Detect which cell encompasses the target text, then output its [x, y] center coordinate. 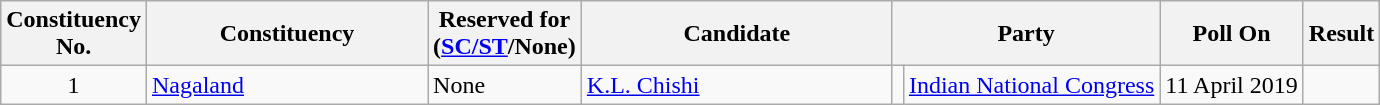
Nagaland [286, 85]
Result [1341, 34]
Candidate [736, 34]
1 [74, 85]
Constituency No. [74, 34]
Reserved for(SC/ST/None) [505, 34]
11 April 2019 [1232, 85]
Indian National Congress [1031, 85]
K.L. Chishi [736, 85]
Constituency [286, 34]
None [505, 85]
Party [1026, 34]
Poll On [1232, 34]
